Output the (X, Y) coordinate of the center of the cell containing the given text.  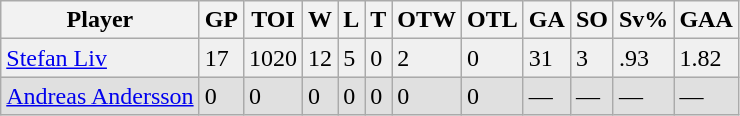
OTW (427, 20)
31 (546, 58)
SO (592, 20)
Player (100, 20)
GP (221, 20)
GA (546, 20)
Sv% (643, 20)
12 (320, 58)
1.82 (706, 58)
Stefan Liv (100, 58)
17 (221, 58)
3 (592, 58)
1020 (274, 58)
5 (352, 58)
OTL (493, 20)
GAA (706, 20)
Andreas Andersson (100, 96)
L (352, 20)
2 (427, 58)
.93 (643, 58)
T (378, 20)
W (320, 20)
TOI (274, 20)
